From the cell containing the given text, extract its center point as [X, Y] coordinate. 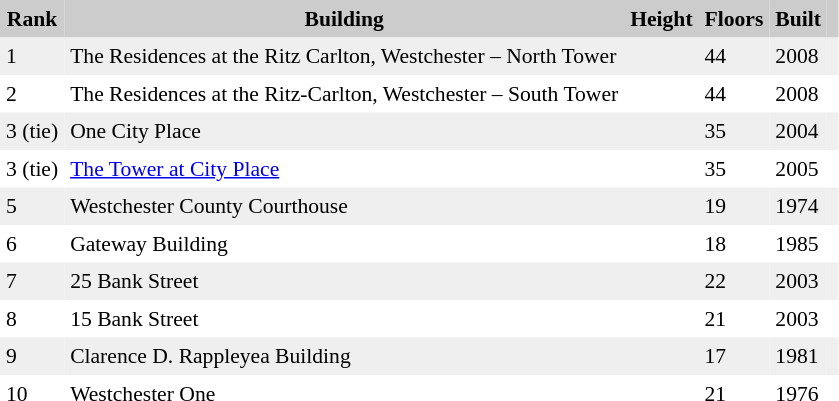
2 [32, 94]
2004 [798, 131]
Building [344, 19]
1981 [798, 357]
Gateway Building [344, 244]
Height [661, 19]
2005 [798, 169]
The Residences at the Ritz Carlton, Westchester – North Tower [344, 57]
9 [32, 357]
Westchester County Courthouse [344, 207]
1985 [798, 244]
21 [734, 319]
19 [734, 207]
25 Bank Street [344, 281]
Rank [32, 19]
One City Place [344, 131]
The Tower at City Place [344, 169]
7 [32, 281]
22 [734, 281]
1974 [798, 207]
The Residences at the Ritz-Carlton, Westchester – South Tower [344, 94]
6 [32, 244]
Built [798, 19]
5 [32, 207]
8 [32, 319]
1 [32, 57]
17 [734, 357]
Floors [734, 19]
18 [734, 244]
Clarence D. Rappleyea Building [344, 357]
15 Bank Street [344, 319]
